Scan for the cell matching the given text and deliver its [X, Y] coordinate at center. 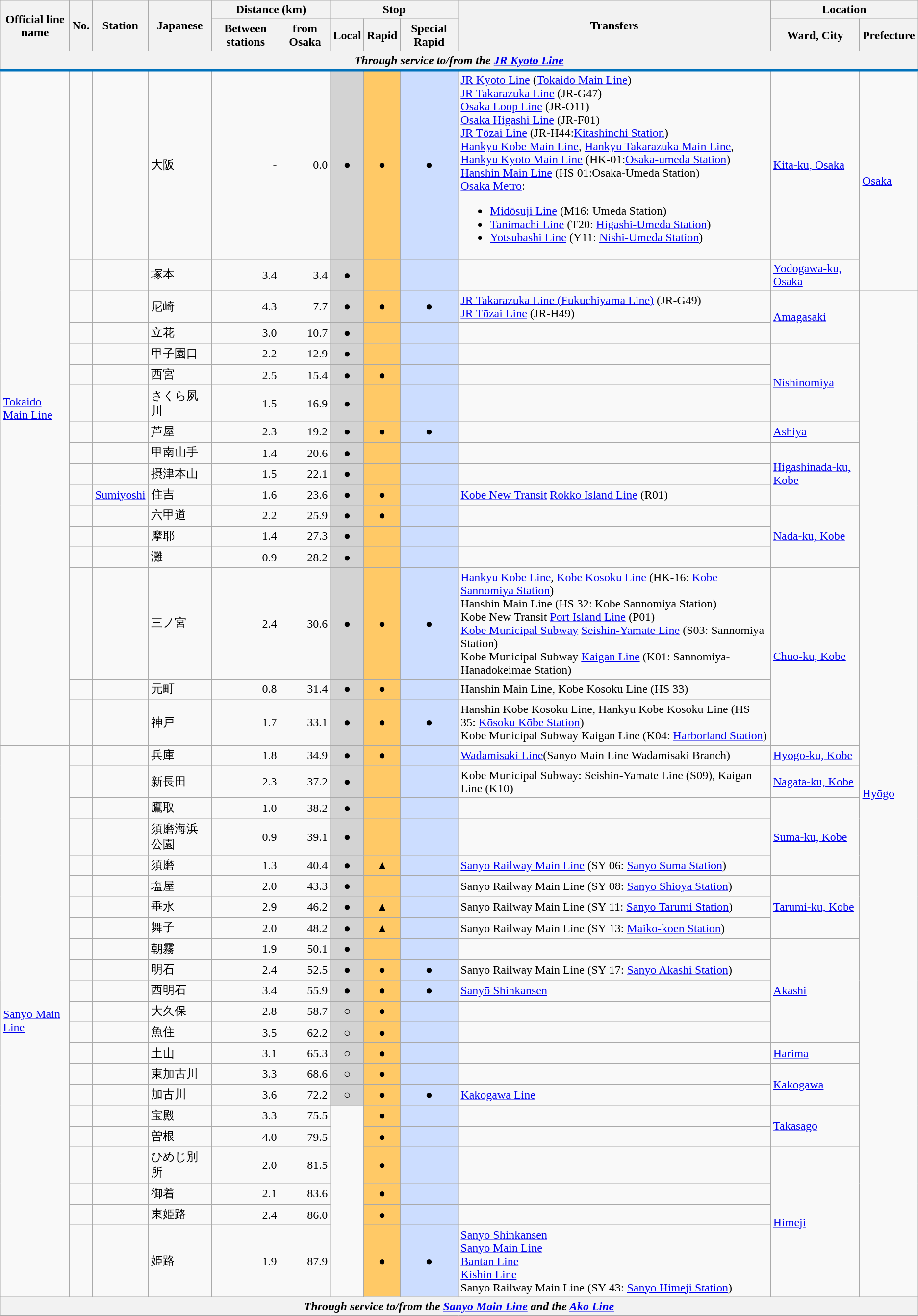
Location [844, 10]
住吉 [179, 495]
2.5 [245, 375]
1.3 [245, 866]
79.5 [305, 1137]
Hanshin Kobe Kosoku Line, Hankyu Kobe Kosoku Line (HS 35: Kōsoku Kōbe Station) Kobe Municipal Subway Kaigan Line (K04: Harborland Station) [614, 722]
81.5 [305, 1165]
3.6 [245, 1095]
Through service to/from the Sanyo Main Line and the Ako Line [459, 1306]
1.0 [245, 808]
Hanshin Main Line, Kobe Kosoku Line (HS 33) [614, 689]
Higashinada-ku, Kobe [815, 474]
46.2 [305, 907]
3.5 [245, 1033]
舞子 [179, 928]
Sanyo Railway Main Line (SY 13: Maiko-koen Station) [614, 928]
Sanyo Shinkansen Sanyo Main Line Bantan Line Kishin Line Sanyo Railway Main Line (SY 43: Sanyo Himeji Station) [614, 1261]
Between stations [245, 35]
塩屋 [179, 886]
立花 [179, 333]
Chuo-ku, Kobe [815, 657]
摩耶 [179, 536]
27.3 [305, 536]
55.9 [305, 990]
Yodogawa-ku, Osaka [815, 275]
須磨 [179, 866]
- [245, 165]
さくら夙川 [179, 404]
72.2 [305, 1095]
Japanese [179, 25]
垂水 [179, 907]
25.9 [305, 516]
Kakogawa Line [614, 1095]
40.4 [305, 866]
Special Rapid [429, 35]
Nishinomiya [815, 382]
Hyogo-ku, Kobe [815, 756]
甲子園口 [179, 354]
87.9 [305, 1261]
2.1 [245, 1194]
2.9 [245, 907]
1.7 [245, 722]
Prefecture [889, 35]
Transfers [614, 25]
朝霧 [179, 949]
元町 [179, 689]
Hyōgo [889, 794]
宝殿 [179, 1116]
ひめじ別所 [179, 1165]
灘 [179, 557]
10.7 [305, 333]
鷹取 [179, 808]
Sanyo Railway Main Line (SY 17: Sanyo Akashi Station) [614, 970]
48.2 [305, 928]
Sumiyoshi [120, 495]
三ノ宮 [179, 624]
Sanyō Shinkansen [614, 990]
新長田 [179, 782]
Local [347, 35]
Rapid [382, 35]
西明石 [179, 990]
Himeji [815, 1222]
西宮 [179, 375]
Harima [815, 1053]
塚本 [179, 275]
Sanyo Main Line [35, 1021]
Akashi [815, 990]
Amagasaki [815, 317]
Takasago [815, 1126]
43.3 [305, 886]
東姫路 [179, 1215]
東加古川 [179, 1074]
39.1 [305, 837]
Stop [394, 10]
兵庫 [179, 756]
19.2 [305, 432]
Kakogawa [815, 1085]
4.0 [245, 1137]
1.8 [245, 756]
Tokaido Main Line [35, 407]
3.1 [245, 1053]
83.6 [305, 1194]
尼崎 [179, 307]
16.9 [305, 404]
1.6 [245, 495]
22.1 [305, 474]
御着 [179, 1194]
大久保 [179, 1012]
Ashiya [815, 432]
from Osaka [305, 35]
Official line name [35, 25]
No. [81, 25]
Ward, City [815, 35]
23.6 [305, 495]
2.8 [245, 1012]
28.2 [305, 557]
34.9 [305, 756]
50.1 [305, 949]
62.2 [305, 1033]
86.0 [305, 1215]
75.5 [305, 1116]
Wadamisaki Line(Sanyo Main Line Wadamisaki Branch) [614, 756]
Station [120, 25]
3.0 [245, 333]
甲南山手 [179, 453]
0.0 [305, 165]
加古川 [179, 1095]
31.4 [305, 689]
12.9 [305, 354]
Through service to/from the JR Kyoto Line [459, 61]
Suma-ku, Kobe [815, 836]
Nada-ku, Kobe [815, 536]
15.4 [305, 375]
Osaka [889, 180]
芦屋 [179, 432]
Sanyo Railway Main Line (SY 11: Sanyo Tarumi Station) [614, 907]
Kobe New Transit Rokko Island Line (R01) [614, 495]
Sanyo Railway Main Line (SY 06: Sanyo Suma Station) [614, 866]
33.1 [305, 722]
7.7 [305, 307]
明石 [179, 970]
38.2 [305, 808]
姫路 [179, 1261]
土山 [179, 1053]
JR Takarazuka Line (Fukuchiyama Line) (JR-G49) JR Tōzai Line (JR-H49) [614, 307]
魚住 [179, 1033]
神戸 [179, 722]
58.7 [305, 1012]
37.2 [305, 782]
曽根 [179, 1137]
0.8 [245, 689]
大阪 [179, 165]
20.6 [305, 453]
六甲道 [179, 516]
68.6 [305, 1074]
52.5 [305, 970]
摂津本山 [179, 474]
65.3 [305, 1053]
Sanyo Railway Main Line (SY 08: Sanyo Shioya Station) [614, 886]
Kobe Municipal Subway: Seishin-Yamate Line (S09), Kaigan Line (K10) [614, 782]
Kita-ku, Osaka [815, 165]
須磨海浜公園 [179, 837]
Distance (km) [271, 10]
Nagata-ku, Kobe [815, 782]
Tarumi-ku, Kobe [815, 907]
4.3 [245, 307]
30.6 [305, 624]
